For the text-containing cell, return its midpoint in [X, Y] coordinate format. 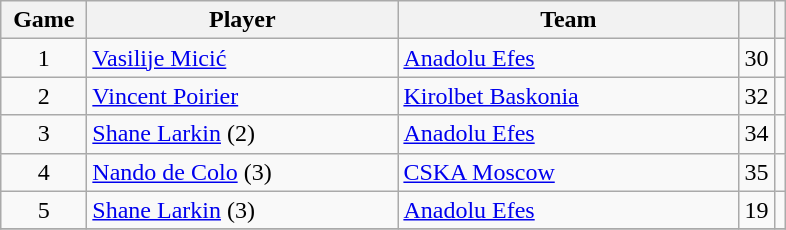
Player [242, 20]
Nando de Colo (3) [242, 172]
19 [756, 210]
CSKA Moscow [568, 172]
32 [756, 96]
Shane Larkin (3) [242, 210]
Vincent Poirier [242, 96]
1 [44, 58]
4 [44, 172]
Vasilije Micić [242, 58]
Shane Larkin (2) [242, 134]
30 [756, 58]
2 [44, 96]
3 [44, 134]
5 [44, 210]
Kirolbet Baskonia [568, 96]
34 [756, 134]
Game [44, 20]
Team [568, 20]
35 [756, 172]
